Return the [x, y] coordinate for the center point of the cell that contains the specified text.  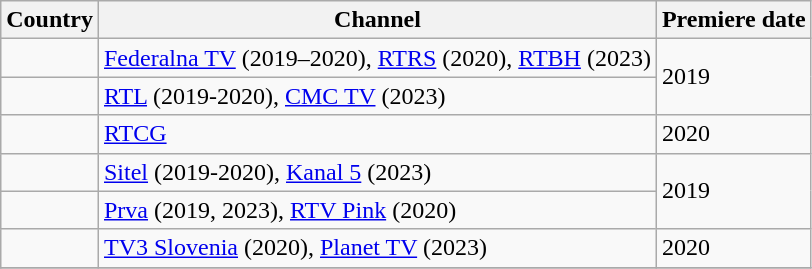
RTCG [377, 134]
Premiere date [734, 20]
RTL (2019-2020), CMC TV (2023) [377, 96]
Sitel (2019-2020), Kanal 5 (2023) [377, 172]
Country [50, 20]
Channel [377, 20]
Prva (2019, 2023), RTV Pink (2020) [377, 210]
TV3 Slovenia (2020), Planet TV (2023) [377, 248]
Federalna TV (2019–2020), RTRS (2020), RTBH (2023) [377, 58]
